Detect which cell encompasses the target text, then output its [x, y] center coordinate. 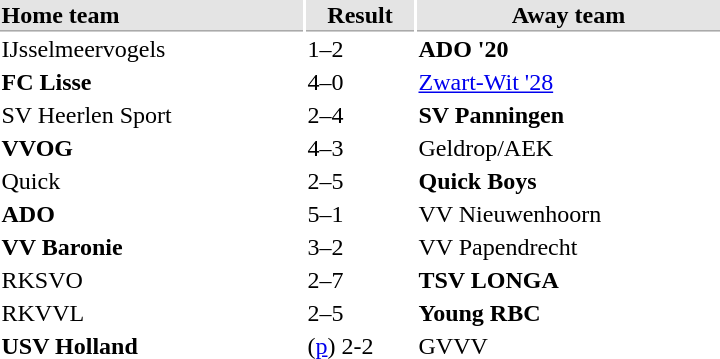
VVOG [152, 149]
Geldrop/AEK [568, 149]
1–2 [360, 49]
4–0 [360, 83]
Quick [152, 181]
VV Papendrecht [568, 247]
Away team [568, 16]
4–3 [360, 149]
RKVVL [152, 313]
VV Nieuwenhoorn [568, 215]
IJsselmeervogels [152, 49]
Zwart-Wit '28 [568, 83]
SV Panningen [568, 115]
VV Baronie [152, 247]
Result [360, 16]
TSV LONGA [568, 281]
3–2 [360, 247]
5–1 [360, 215]
Young RBC [568, 313]
Home team [152, 16]
Quick Boys [568, 181]
2–7 [360, 281]
RKSVO [152, 281]
SV Heerlen Sport [152, 115]
FC Lisse [152, 83]
ADO '20 [568, 49]
ADO [152, 215]
2–4 [360, 115]
